Output the [x, y] coordinate of the center of the cell containing the given text.  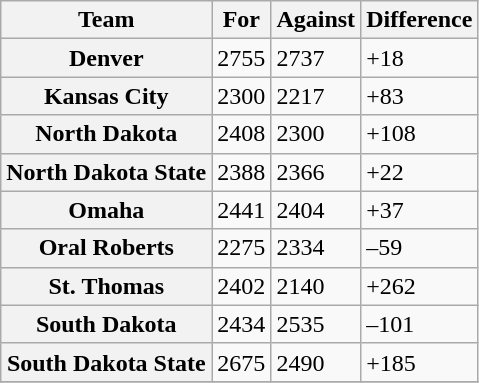
2275 [242, 248]
–59 [420, 248]
Omaha [106, 210]
–101 [420, 324]
2402 [242, 286]
2675 [242, 362]
Team [106, 20]
South Dakota State [106, 362]
2434 [242, 324]
2334 [316, 248]
North Dakota State [106, 172]
2737 [316, 58]
2388 [242, 172]
+22 [420, 172]
2140 [316, 286]
2408 [242, 134]
2404 [316, 210]
South Dakota [106, 324]
2755 [242, 58]
North Dakota [106, 134]
Denver [106, 58]
+262 [420, 286]
St. Thomas [106, 286]
+37 [420, 210]
Difference [420, 20]
For [242, 20]
Oral Roberts [106, 248]
2366 [316, 172]
2490 [316, 362]
2441 [242, 210]
2535 [316, 324]
+108 [420, 134]
Kansas City [106, 96]
+83 [420, 96]
+18 [420, 58]
Against [316, 20]
+185 [420, 362]
2217 [316, 96]
